From the cell containing the given text, extract its center point as [X, Y] coordinate. 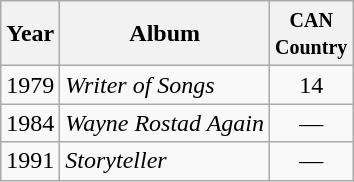
Album [165, 34]
CAN Country [312, 34]
Writer of Songs [165, 85]
Wayne Rostad Again [165, 123]
1979 [30, 85]
1984 [30, 123]
Year [30, 34]
14 [312, 85]
Storyteller [165, 161]
1991 [30, 161]
